Locate the cell with the specified text and output its (X, Y) center coordinate. 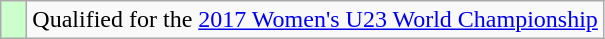
Qualified for the 2017 Women's U23 World Championship (316, 20)
